Search for the cell housing the specified text and yield its [x, y] center coordinate. 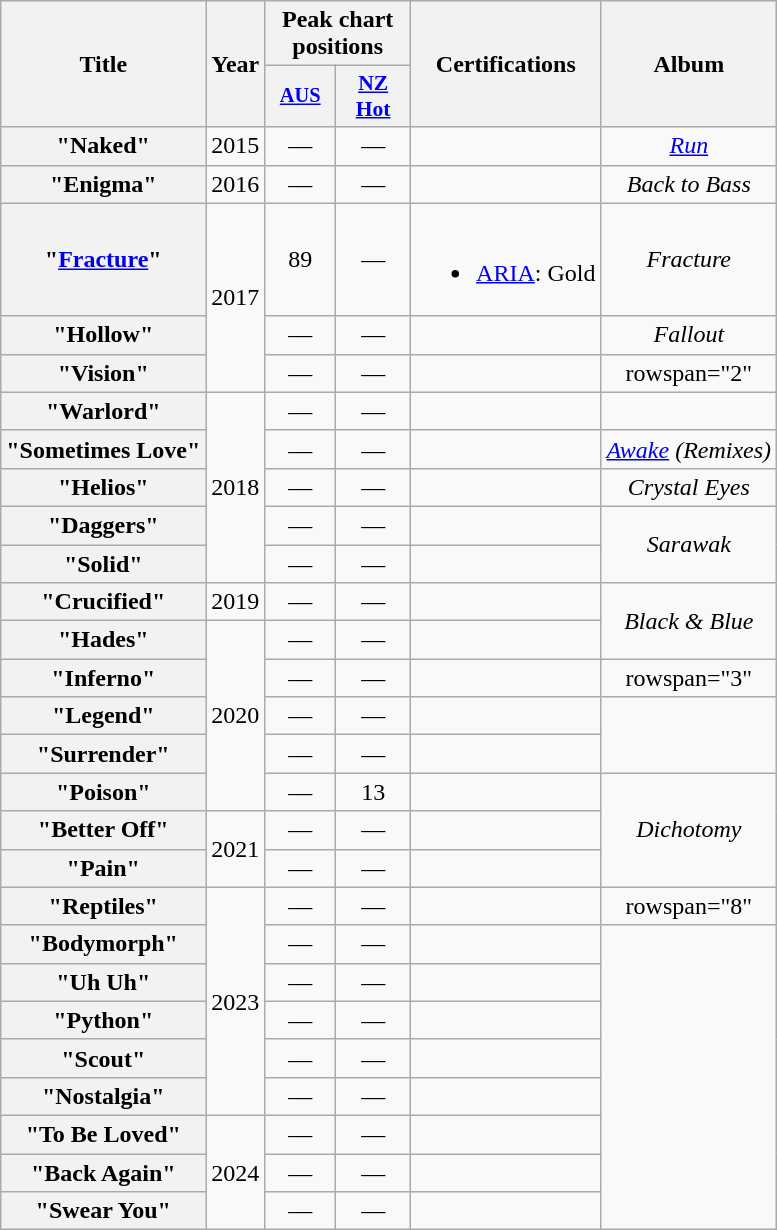
"Inferno" [104, 678]
"Naked" [104, 146]
"Enigma" [104, 184]
"Poison" [104, 792]
NZHot [374, 96]
"Uh Uh" [104, 982]
"Vision" [104, 373]
"Python" [104, 1020]
"Legend" [104, 716]
Dichotomy [689, 830]
"Nostalgia" [104, 1096]
Year [236, 64]
"Sometimes Love" [104, 449]
rowspan="8" [689, 906]
Peak chart positions [338, 34]
2024 [236, 1172]
"Surrender" [104, 754]
"Hollow" [104, 335]
ARIA: Gold [506, 260]
"Pain" [104, 868]
2016 [236, 184]
2021 [236, 849]
Awake (Remixes) [689, 449]
13 [374, 792]
2019 [236, 602]
"Daggers" [104, 525]
rowspan="2" [689, 373]
2018 [236, 487]
Fallout [689, 335]
"Crucified" [104, 602]
Certifications [506, 64]
"Swear You" [104, 1211]
"Bodymorph" [104, 944]
Back to Bass [689, 184]
"Solid" [104, 563]
89 [300, 260]
Run [689, 146]
Sarawak [689, 544]
Black & Blue [689, 621]
"Warlord" [104, 411]
"Reptiles" [104, 906]
2020 [236, 716]
2015 [236, 146]
"To Be Loved" [104, 1134]
"Helios" [104, 487]
Crystal Eyes [689, 487]
2023 [236, 1001]
Album [689, 64]
Fracture [689, 260]
2017 [236, 298]
"Scout" [104, 1058]
rowspan="3" [689, 678]
"Better Off" [104, 830]
"Fracture" [104, 260]
"Back Again" [104, 1173]
"Hades" [104, 640]
Title [104, 64]
AUS [300, 96]
